For the text-containing cell, return its midpoint in [x, y] coordinate format. 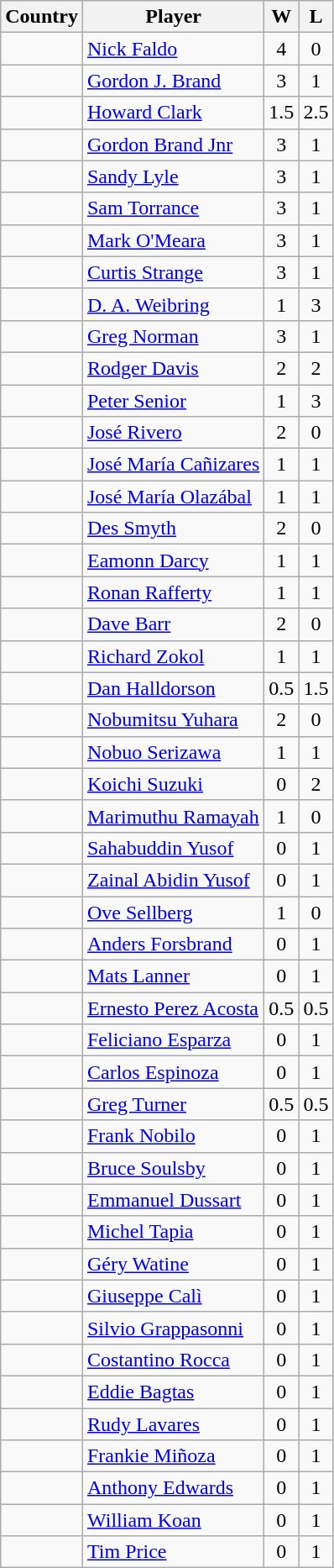
Michel Tapia [173, 1232]
Curtis Strange [173, 272]
Frank Nobilo [173, 1136]
Peter Senior [173, 401]
Feliciano Esparza [173, 1040]
José Rivero [173, 433]
Anthony Edwards [173, 1488]
L [316, 17]
Country [42, 17]
Eddie Bagtas [173, 1392]
Player [173, 17]
Sam Torrance [173, 208]
Anders Forsbrand [173, 944]
D. A. Weibring [173, 304]
Zainal Abidin Yusof [173, 880]
Marimuthu Ramayah [173, 816]
Carlos Espinoza [173, 1072]
José María Cañizares [173, 465]
Géry Watine [173, 1264]
José María Olazábal [173, 497]
Mark O'Meara [173, 240]
Dan Halldorson [173, 688]
Greg Norman [173, 336]
Ove Sellberg [173, 912]
Giuseppe Calì [173, 1296]
Koichi Suzuki [173, 784]
Costantino Rocca [173, 1360]
Silvio Grappasonni [173, 1328]
Tim Price [173, 1552]
William Koan [173, 1520]
Nick Faldo [173, 49]
4 [282, 49]
Eamonn Darcy [173, 560]
Des Smyth [173, 529]
Greg Turner [173, 1104]
Mats Lanner [173, 976]
Nobumitsu Yuhara [173, 720]
Ernesto Perez Acosta [173, 1008]
Gordon Brand Jnr [173, 145]
Rodger Davis [173, 368]
Sandy Lyle [173, 176]
Sahabuddin Yusof [173, 848]
Howard Clark [173, 113]
Emmanuel Dussart [173, 1200]
W [282, 17]
Dave Barr [173, 624]
Rudy Lavares [173, 1424]
Gordon J. Brand [173, 81]
Frankie Miñoza [173, 1456]
2.5 [316, 113]
Ronan Rafferty [173, 592]
Richard Zokol [173, 656]
Bruce Soulsby [173, 1168]
Nobuo Serizawa [173, 752]
